Return the (X, Y) coordinate for the center point of the cell that contains the specified text.  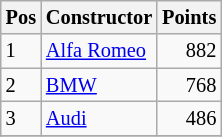
1 (21, 51)
Alfa Romeo (99, 51)
Constructor (99, 17)
882 (189, 51)
486 (189, 118)
BMW (99, 85)
2 (21, 85)
3 (21, 118)
Points (189, 17)
Pos (21, 17)
Audi (99, 118)
768 (189, 85)
